Locate the cell with the specified text and output its (x, y) center coordinate. 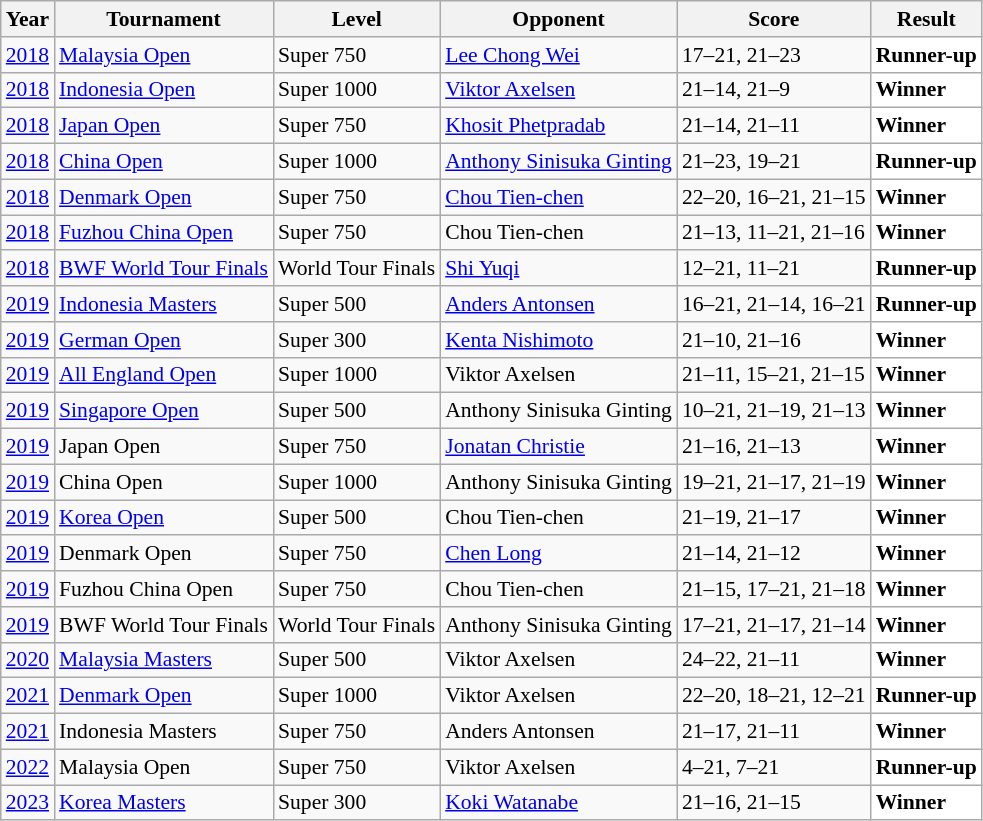
Khosit Phetpradab (558, 126)
21–14, 21–12 (774, 554)
21–14, 21–9 (774, 90)
Singapore Open (164, 411)
Shi Yuqi (558, 269)
Jonatan Christie (558, 447)
Lee Chong Wei (558, 55)
21–15, 17–21, 21–18 (774, 589)
Kenta Nishimoto (558, 340)
2022 (28, 767)
21–16, 21–13 (774, 447)
Koki Watanabe (558, 803)
12–21, 11–21 (774, 269)
Korea Masters (164, 803)
Year (28, 19)
21–16, 21–15 (774, 803)
Malaysia Masters (164, 660)
All England Open (164, 375)
2020 (28, 660)
24–22, 21–11 (774, 660)
21–23, 19–21 (774, 162)
22–20, 16–21, 21–15 (774, 197)
Chen Long (558, 554)
2023 (28, 803)
17–21, 21–23 (774, 55)
10–21, 21–19, 21–13 (774, 411)
19–21, 21–17, 21–19 (774, 482)
Level (356, 19)
16–21, 21–14, 16–21 (774, 304)
Korea Open (164, 518)
Opponent (558, 19)
21–10, 21–16 (774, 340)
22–20, 18–21, 12–21 (774, 696)
21–19, 21–17 (774, 518)
17–21, 21–17, 21–14 (774, 625)
21–11, 15–21, 21–15 (774, 375)
German Open (164, 340)
21–17, 21–11 (774, 732)
Tournament (164, 19)
21–14, 21–11 (774, 126)
Result (926, 19)
Score (774, 19)
4–21, 7–21 (774, 767)
Indonesia Open (164, 90)
21–13, 11–21, 21–16 (774, 233)
